Search for the cell housing the specified text and yield its (X, Y) center coordinate. 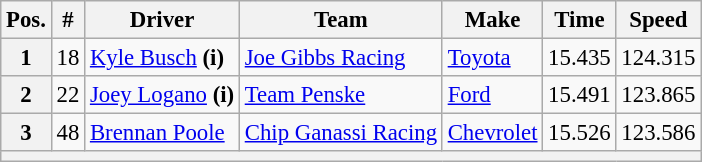
Team Penske (340, 95)
18 (68, 58)
Joe Gibbs Racing (340, 58)
Driver (162, 20)
124.315 (658, 58)
1 (26, 58)
Chip Ganassi Racing (340, 133)
15.435 (580, 58)
# (68, 20)
Brennan Poole (162, 133)
123.586 (658, 133)
Chevrolet (492, 133)
Speed (658, 20)
Make (492, 20)
Time (580, 20)
Team (340, 20)
3 (26, 133)
Joey Logano (i) (162, 95)
15.491 (580, 95)
22 (68, 95)
123.865 (658, 95)
2 (26, 95)
Kyle Busch (i) (162, 58)
Pos. (26, 20)
Ford (492, 95)
48 (68, 133)
Toyota (492, 58)
15.526 (580, 133)
